Identify which cell holds the provided text, then report its (X, Y) central coordinate. 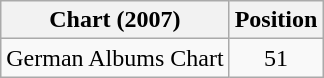
51 (276, 58)
German Albums Chart (115, 58)
Position (276, 20)
Chart (2007) (115, 20)
